Scan for the cell matching the given text and deliver its (x, y) coordinate at center. 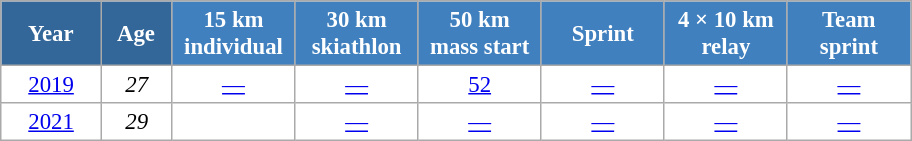
50 km mass start (480, 34)
29 (136, 122)
52 (480, 85)
Sprint (602, 34)
30 km skiathlon (356, 34)
27 (136, 85)
4 × 10 km relay (726, 34)
15 km individual (234, 34)
Team sprint (848, 34)
2021 (52, 122)
Age (136, 34)
Year (52, 34)
2019 (52, 85)
